From the cell containing the given text, extract its center point as (X, Y) coordinate. 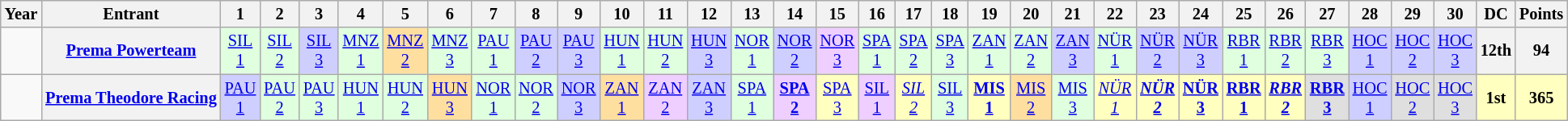
19 (990, 14)
MNZ2 (405, 51)
1 (241, 14)
Prema Theodore Racing (131, 98)
5 (405, 14)
24 (1201, 14)
Year (21, 14)
MIS1 (990, 98)
1st (1496, 98)
17 (913, 14)
21 (1073, 14)
14 (795, 14)
2 (280, 14)
4 (361, 14)
6 (450, 14)
12th (1496, 51)
20 (1031, 14)
23 (1157, 14)
MIS2 (1031, 98)
15 (837, 14)
Entrant (131, 14)
27 (1327, 14)
10 (622, 14)
12 (709, 14)
8 (536, 14)
13 (752, 14)
MNZ1 (361, 51)
9 (579, 14)
26 (1286, 14)
3 (319, 14)
22 (1115, 14)
94 (1541, 51)
7 (494, 14)
MNZ3 (450, 51)
365 (1541, 98)
Prema Powerteam (131, 51)
25 (1244, 14)
16 (877, 14)
28 (1371, 14)
30 (1455, 14)
MIS3 (1073, 98)
18 (950, 14)
11 (665, 14)
DC (1496, 14)
29 (1413, 14)
Points (1541, 14)
